Capture the cell that displays the provided text and extract its (X, Y) central coordinate. 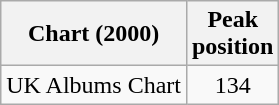
134 (232, 85)
UK Albums Chart (94, 85)
Peakposition (232, 34)
Chart (2000) (94, 34)
